Detect which cell encompasses the target text, then output its (X, Y) center coordinate. 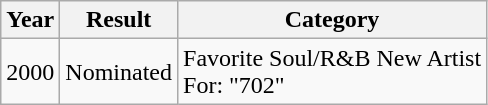
Nominated (119, 72)
2000 (30, 72)
Category (332, 20)
Favorite Soul/R&B New Artist For: "702" (332, 72)
Year (30, 20)
Result (119, 20)
